Determine the (x, y) coordinate at the center of the cell enclosing the given text.  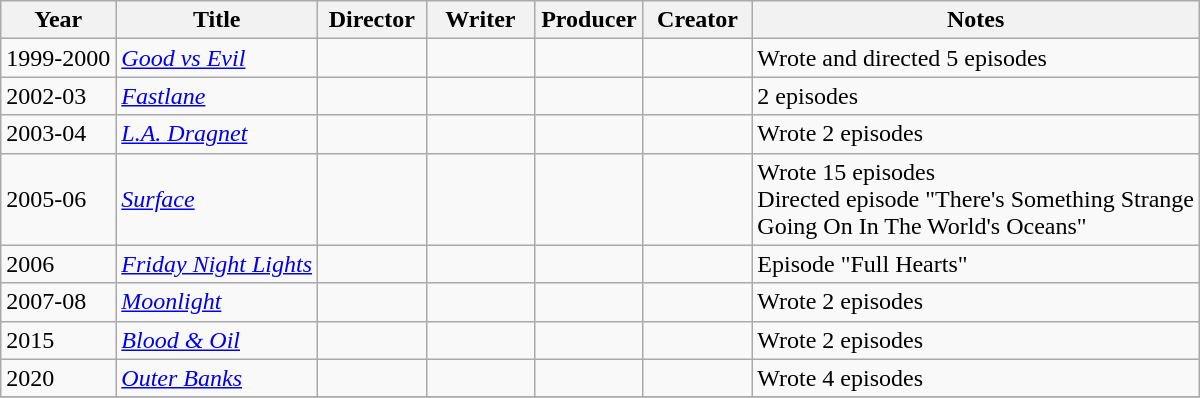
Outer Banks (217, 378)
Wrote and directed 5 episodes (976, 58)
2007-08 (58, 302)
Producer (590, 20)
2 episodes (976, 96)
Writer (480, 20)
L.A. Dragnet (217, 134)
2003-04 (58, 134)
Director (372, 20)
Moonlight (217, 302)
Creator (698, 20)
Year (58, 20)
Wrote 4 episodes (976, 378)
Surface (217, 199)
2006 (58, 264)
Notes (976, 20)
2015 (58, 340)
Fastlane (217, 96)
Friday Night Lights (217, 264)
Title (217, 20)
Wrote 15 episodes Directed episode "There's Something StrangeGoing On In The World's Oceans" (976, 199)
1999-2000 (58, 58)
2005-06 (58, 199)
Episode "Full Hearts" (976, 264)
Blood & Oil (217, 340)
2002-03 (58, 96)
Good vs Evil (217, 58)
2020 (58, 378)
